Pinpoint the cell where the given text exists, returning its (X, Y) midpoint coordinate. 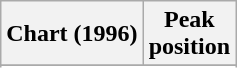
Chart (1996) (72, 34)
Peakposition (189, 34)
